Return the (x, y) coordinate for the center point of the cell that contains the specified text.  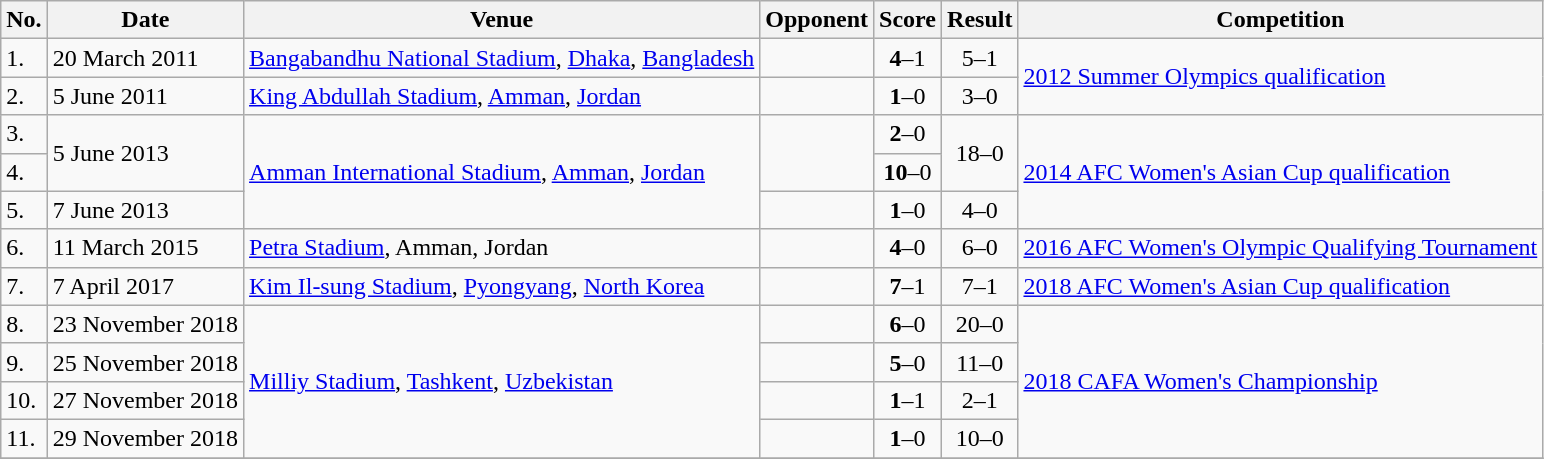
25 November 2018 (145, 362)
Amman International Stadium, Amman, Jordan (502, 172)
5 June 2011 (145, 96)
11 March 2015 (145, 248)
27 November 2018 (145, 400)
2014 AFC Women's Asian Cup qualification (1280, 172)
1–1 (908, 400)
2–0 (908, 134)
2012 Summer Olympics qualification (1280, 77)
5–1 (980, 58)
2018 CAFA Women's Championship (1280, 381)
6. (24, 248)
7. (24, 286)
Score (908, 20)
8. (24, 324)
20 March 2011 (145, 58)
Result (980, 20)
23 November 2018 (145, 324)
10. (24, 400)
Opponent (817, 20)
2–1 (980, 400)
18–0 (980, 153)
2016 AFC Women's Olympic Qualifying Tournament (1280, 248)
Venue (502, 20)
4. (24, 172)
29 November 2018 (145, 438)
4–1 (908, 58)
11. (24, 438)
3–0 (980, 96)
11–0 (980, 362)
5. (24, 210)
9. (24, 362)
Petra Stadium, Amman, Jordan (502, 248)
King Abdullah Stadium, Amman, Jordan (502, 96)
2. (24, 96)
Bangabandhu National Stadium, Dhaka, Bangladesh (502, 58)
Kim Il-sung Stadium, Pyongyang, North Korea (502, 286)
5–0 (908, 362)
2018 AFC Women's Asian Cup qualification (1280, 286)
20–0 (980, 324)
Date (145, 20)
7 April 2017 (145, 286)
5 June 2013 (145, 153)
Competition (1280, 20)
3. (24, 134)
1. (24, 58)
No. (24, 20)
Milliy Stadium, Tashkent, Uzbekistan (502, 381)
7 June 2013 (145, 210)
